Provide the (x, y) coordinate of the cell's center where the given text is located.  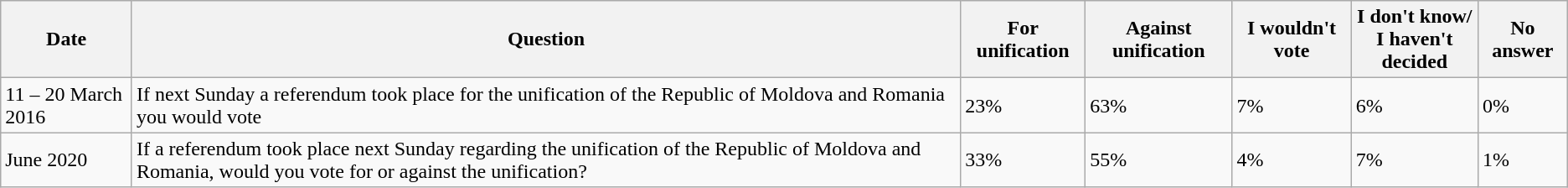
23% (1024, 106)
Date (67, 39)
No answer (1523, 39)
Question (546, 39)
If next Sunday a referendum took place for the unification of the Republic of Moldova and Romania you would vote (546, 106)
55% (1159, 159)
June 2020 (67, 159)
1% (1523, 159)
I wouldn't vote (1292, 39)
6% (1414, 106)
63% (1159, 106)
0% (1523, 106)
33% (1024, 159)
I don't know/I haven't decided (1414, 39)
4% (1292, 159)
Against unification (1159, 39)
For unification (1024, 39)
11 – 20 March 2016 (67, 106)
